Locate the cell with the specified text and output its [x, y] center coordinate. 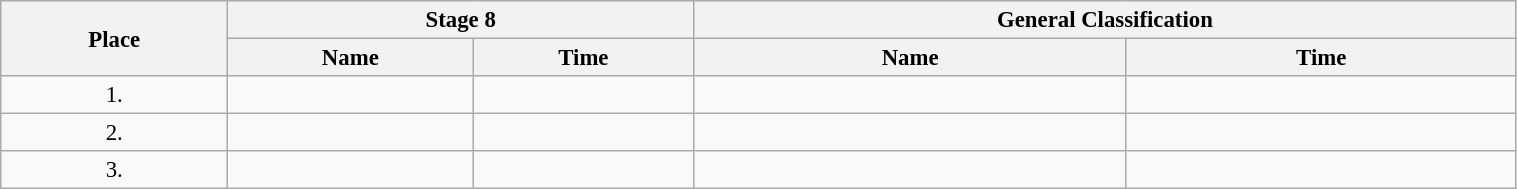
General Classification [1105, 20]
Stage 8 [461, 20]
1. [114, 95]
Place [114, 38]
2. [114, 133]
3. [114, 170]
